For the text-containing cell, return its midpoint in [X, Y] coordinate format. 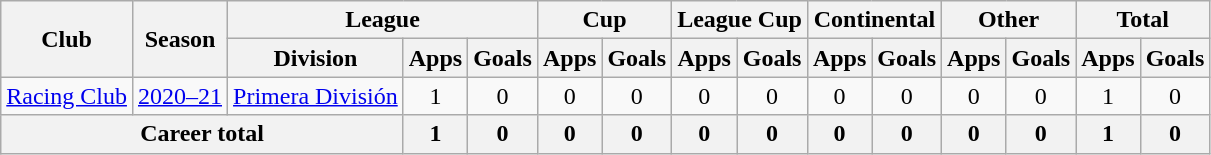
League [383, 20]
Total [1143, 20]
Cup [604, 20]
Primera División [316, 96]
Division [316, 58]
Other [1009, 20]
Club [67, 39]
Season [180, 39]
League Cup [740, 20]
Career total [202, 134]
Continental [874, 20]
2020–21 [180, 96]
Racing Club [67, 96]
